Identify which cell holds the provided text, then report its [X, Y] central coordinate. 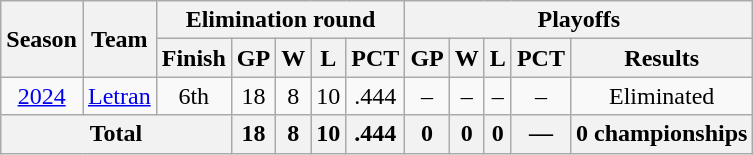
Team [119, 39]
Eliminated [661, 96]
Total [116, 134]
Elimination round [280, 20]
— [540, 134]
6th [194, 96]
Season [42, 39]
Playoffs [579, 20]
Letran [119, 96]
0 championships [661, 134]
2024 [42, 96]
Finish [194, 58]
Results [661, 58]
